From the cell containing the given text, extract its center point as [X, Y] coordinate. 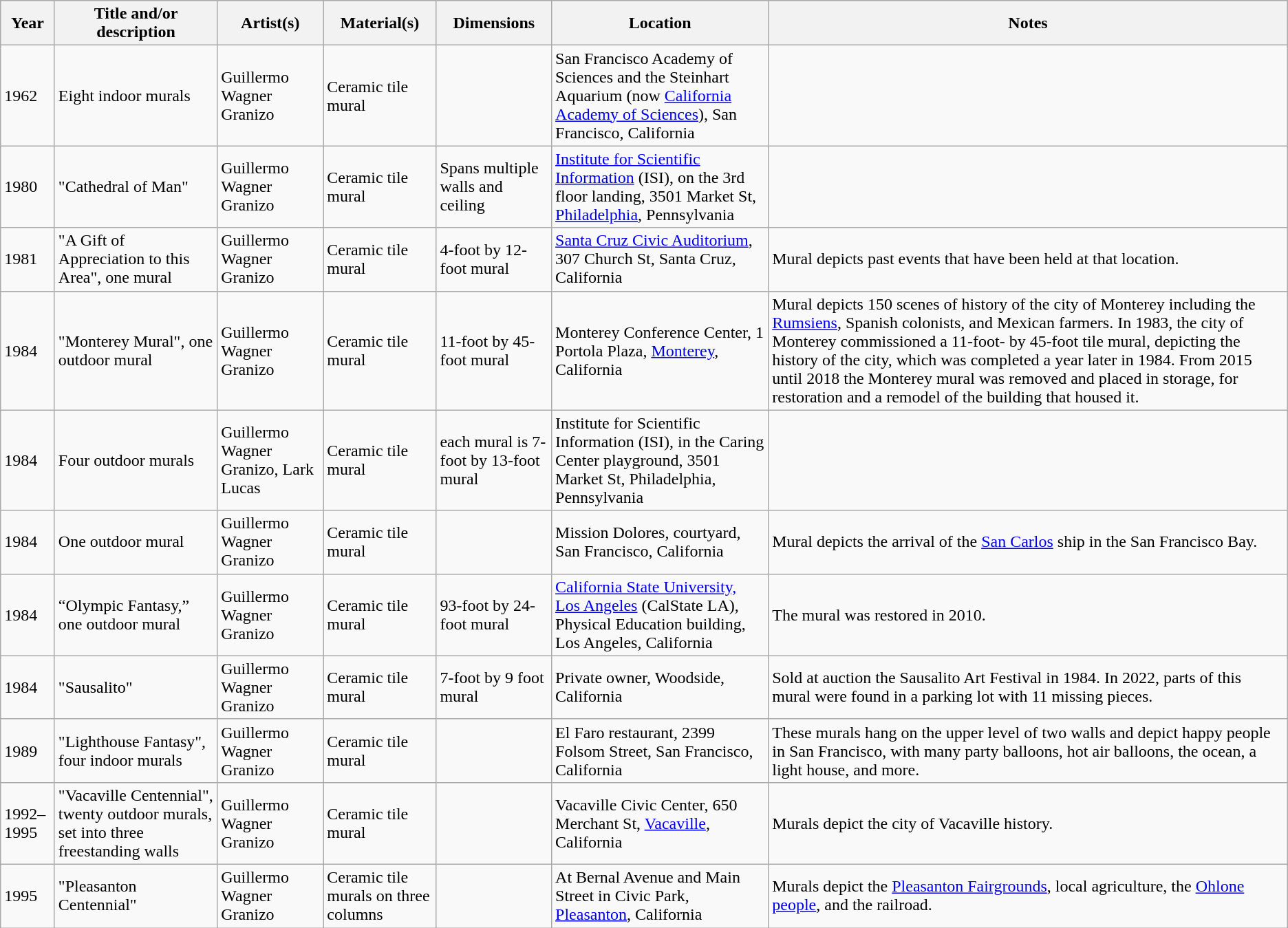
One outdoor mural [136, 542]
"A Gift of Appreciation to this Area", one mural [136, 259]
each mural is 7-foot by 13-foot mural [494, 460]
Mural depicts past events that have been held at that location. [1028, 259]
1989 [28, 751]
At Bernal Avenue and Main Street in Civic Park, Pleasanton, California [661, 896]
Title and/or description [136, 23]
Eight indoor murals [136, 96]
Four outdoor murals [136, 460]
Institute for Scientific Information (ISI), on the 3rd floor landing, 3501 Market St, Philadelphia, Pennsylvania [661, 187]
Year [28, 23]
4-foot by 12-foot mural [494, 259]
Private owner, Woodside, California [661, 687]
"Vacaville Centennial", twenty outdoor murals, set into three freestanding walls [136, 823]
1981 [28, 259]
"Cathedral of Man" [136, 187]
Ceramic tile murals on three columns [380, 896]
"Monterey Mural", one outdoor mural [136, 351]
Santa Cruz Civic Auditorium, 307 Church St, Santa Cruz, California [661, 259]
The mural was restored in 2010. [1028, 615]
San Francisco Academy of Sciences and the Steinhart Aquarium (now California Academy of Sciences), San Francisco, California [661, 96]
7-foot by 9 foot mural [494, 687]
Monterey Conference Center, 1 Portola Plaza, Monterey, California [661, 351]
"Lighthouse Fantasy", four indoor murals [136, 751]
93-foot by 24-foot mural [494, 615]
Murals depict the Pleasanton Fairgrounds, local agriculture, the Ohlone people, and the railroad. [1028, 896]
“Olympic Fantasy,” one outdoor mural [136, 615]
Vacaville Civic Center, 650 Merchant St, Vacaville, California [661, 823]
Spans multiple walls and ceiling [494, 187]
1980 [28, 187]
"Sausalito" [136, 687]
Notes [1028, 23]
El Faro restaurant, 2399 Folsom Street, San Francisco, California [661, 751]
Artist(s) [270, 23]
California State University, Los Angeles (CalState LA), Physical Education building, Los Angeles, California [661, 615]
Institute for Scientific Information (ISI), in the Caring Center playground, 3501 Market St, Philadelphia, Pennsylvania [661, 460]
Guillermo Wagner Granizo, Lark Lucas [270, 460]
1992–1995 [28, 823]
"Pleasanton Centennial" [136, 896]
1995 [28, 896]
Mission Dolores, courtyard, San Francisco, California [661, 542]
Dimensions [494, 23]
Sold at auction the Sausalito Art Festival in 1984. In 2022, parts of this mural were found in a parking lot with 11 missing pieces. [1028, 687]
Location [661, 23]
Material(s) [380, 23]
11-foot by 45-foot mural [494, 351]
Mural depicts the arrival of the San Carlos ship in the San Francisco Bay. [1028, 542]
1962 [28, 96]
Murals depict the city of Vacaville history. [1028, 823]
